Find where the given text appears and provide that cell's center as (x, y) coordinate. 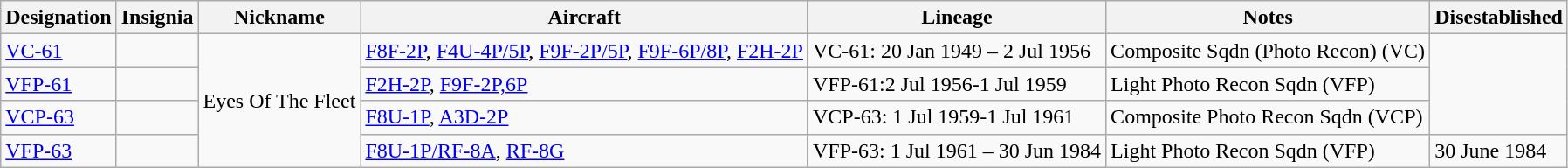
30 June 1984 (1499, 150)
Insignia (157, 17)
VFP-63: 1 Jul 1961 – 30 Jun 1984 (957, 150)
VFP-61:2 Jul 1956-1 Jul 1959 (957, 84)
Composite Photo Recon Sqdn (VCP) (1268, 117)
Composite Sqdn (Photo Recon) (VC) (1268, 51)
F8U-1P, A3D-2P (585, 117)
F8U-1P/RF-8A, RF-8G (585, 150)
Disestablished (1499, 17)
Lineage (957, 17)
VC-61: 20 Jan 1949 – 2 Jul 1956 (957, 51)
F8F-2P, F4U-4P/5P, F9F-2P/5P, F9F-6P/8P, F2H-2P (585, 51)
F2H-2P, F9F-2P,6P (585, 84)
VC-61 (58, 51)
Designation (58, 17)
Notes (1268, 17)
VFP-61 (58, 84)
Eyes Of The Fleet (279, 101)
Aircraft (585, 17)
Nickname (279, 17)
VCP-63 (58, 117)
VCP-63: 1 Jul 1959-1 Jul 1961 (957, 117)
VFP-63 (58, 150)
